Extract the [x, y] coordinate from the center of the cell holding the provided text.  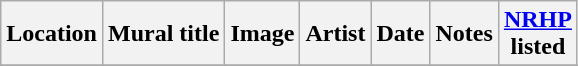
Date [400, 34]
Artist [336, 34]
Mural title [163, 34]
Notes [464, 34]
NRHPlisted [538, 34]
Location [52, 34]
Image [262, 34]
